Identify which cell holds the provided text, then report its [x, y] central coordinate. 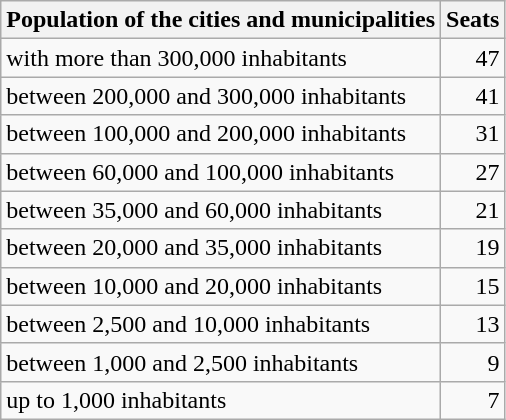
between 2,500 and 10,000 inhabitants [221, 324]
13 [473, 324]
between 200,000 and 300,000 inhabitants [221, 96]
between 20,000 and 35,000 inhabitants [221, 248]
15 [473, 286]
9 [473, 362]
between 35,000 and 60,000 inhabitants [221, 210]
up to 1,000 inhabitants [221, 400]
27 [473, 172]
41 [473, 96]
31 [473, 134]
between 60,000 and 100,000 inhabitants [221, 172]
between 10,000 and 20,000 inhabitants [221, 286]
47 [473, 58]
with more than 300,000 inhabitants [221, 58]
between 1,000 and 2,500 inhabitants [221, 362]
between 100,000 and 200,000 inhabitants [221, 134]
Population of the cities and municipalities [221, 20]
21 [473, 210]
7 [473, 400]
19 [473, 248]
Seats [473, 20]
